Provide the (x, y) coordinate of the cell's center where the given text is located.  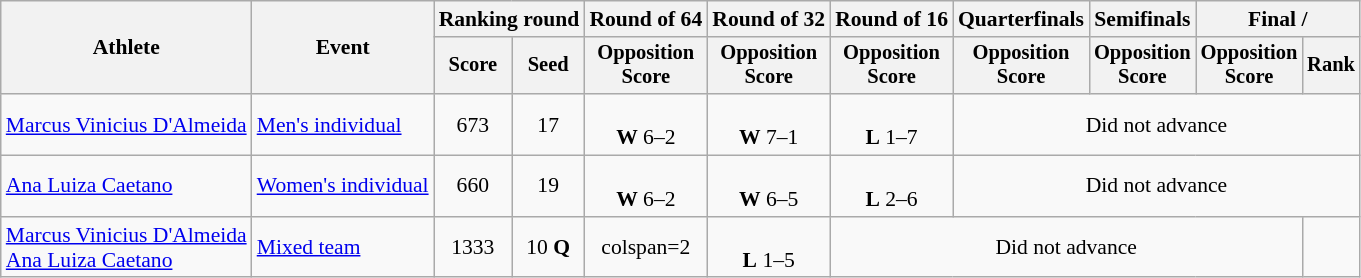
W 7–1 (768, 124)
Marcus Vinicius D'Almeida (126, 124)
Marcus Vinicius D'AlmeidaAna Luiza Caetano (126, 248)
Ana Luiza Caetano (126, 186)
10 Q (548, 248)
Round of 16 (892, 19)
Round of 32 (768, 19)
L 2–6 (892, 186)
Event (343, 48)
Semifinals (1142, 19)
L 1–7 (892, 124)
Round of 64 (646, 19)
Ranking round (510, 19)
Women's individual (343, 186)
Final / (1278, 19)
17 (548, 124)
19 (548, 186)
W 6–5 (768, 186)
Rank (1331, 66)
L 1–5 (768, 248)
Seed (548, 66)
colspan=2 (646, 248)
Score (473, 66)
673 (473, 124)
Men's individual (343, 124)
Quarterfinals (1021, 19)
1333 (473, 248)
Athlete (126, 48)
Mixed team (343, 248)
660 (473, 186)
